Find where the given text appears and provide that cell's center as [x, y] coordinate. 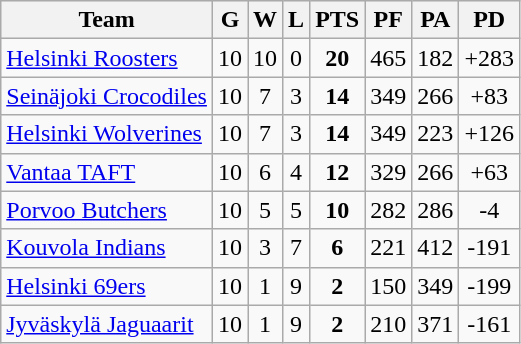
W [266, 20]
Helsinki Roosters [107, 58]
+83 [490, 96]
12 [338, 172]
+126 [490, 134]
PTS [338, 20]
221 [388, 248]
Helsinki 69ers [107, 286]
210 [388, 324]
+63 [490, 172]
371 [436, 324]
Helsinki Wolverines [107, 134]
465 [388, 58]
PA [436, 20]
182 [436, 58]
Jyväskylä Jaguaarit [107, 324]
-161 [490, 324]
286 [436, 210]
Kouvola Indians [107, 248]
329 [388, 172]
412 [436, 248]
Vantaa TAFT [107, 172]
Seinäjoki Crocodiles [107, 96]
223 [436, 134]
282 [388, 210]
-191 [490, 248]
0 [296, 58]
20 [338, 58]
PD [490, 20]
-4 [490, 210]
-199 [490, 286]
150 [388, 286]
Team [107, 20]
+283 [490, 58]
4 [296, 172]
Porvoo Butchers [107, 210]
G [230, 20]
L [296, 20]
PF [388, 20]
